Return the [X, Y] coordinate for the center point of the cell that contains the specified text.  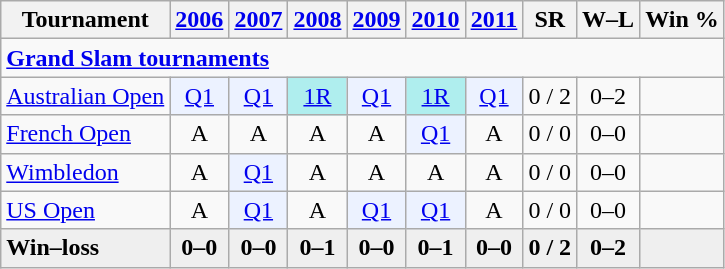
Wimbledon [86, 172]
2009 [376, 20]
2007 [258, 20]
Win–loss [86, 248]
SR [550, 20]
Grand Slam tournaments [363, 58]
French Open [86, 134]
2008 [318, 20]
W–L [608, 20]
2010 [436, 20]
Win % [682, 20]
2011 [494, 20]
Australian Open [86, 96]
2006 [200, 20]
Tournament [86, 20]
US Open [86, 210]
